Pinpoint the cell where the given text exists, returning its (x, y) midpoint coordinate. 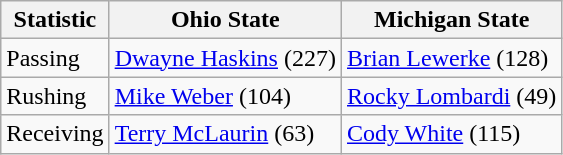
Terry McLaurin (63) (225, 134)
Mike Weber (104) (225, 96)
Brian Lewerke (128) (451, 58)
Ohio State (225, 20)
Rushing (55, 96)
Statistic (55, 20)
Cody White (115) (451, 134)
Dwayne Haskins (227) (225, 58)
Rocky Lombardi (49) (451, 96)
Michigan State (451, 20)
Receiving (55, 134)
Passing (55, 58)
